From the cell containing the given text, extract its center point as [X, Y] coordinate. 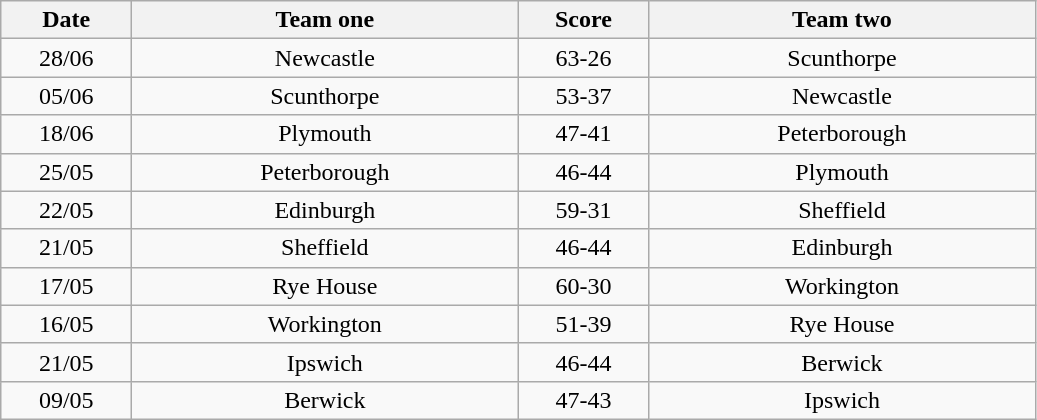
05/06 [66, 96]
22/05 [66, 210]
53-37 [584, 96]
Date [66, 20]
18/06 [66, 134]
09/05 [66, 400]
17/05 [66, 286]
51-39 [584, 324]
47-41 [584, 134]
25/05 [66, 172]
59-31 [584, 210]
16/05 [66, 324]
63-26 [584, 58]
Team one [325, 20]
Team two [842, 20]
47-43 [584, 400]
60-30 [584, 286]
28/06 [66, 58]
Score [584, 20]
